Output the (x, y) coordinate of the center of the cell containing the given text.  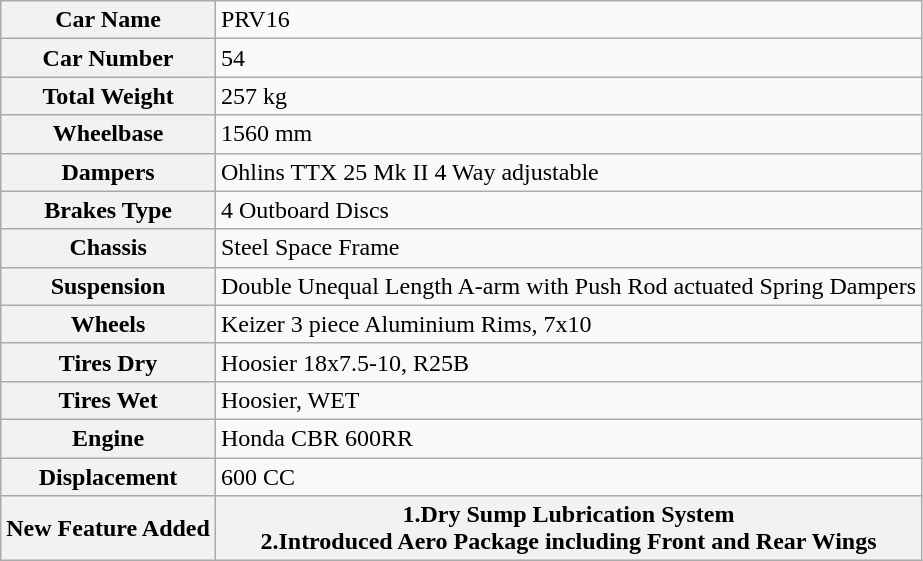
4 Outboard Discs (568, 210)
Car Number (108, 58)
257 kg (568, 96)
Suspension (108, 286)
1560 mm (568, 134)
Tires Dry (108, 362)
Steel Space Frame (568, 248)
Wheels (108, 324)
Brakes Type (108, 210)
Displacement (108, 477)
Double Unequal Length A-arm with Push Rod actuated Spring Dampers (568, 286)
Car Name (108, 20)
Wheelbase (108, 134)
PRV16 (568, 20)
600 CC (568, 477)
Honda CBR 600RR (568, 438)
54 (568, 58)
New Feature Added (108, 528)
1.Dry Sump Lubrication System2.Introduced Aero Package including Front and Rear Wings (568, 528)
Keizer 3 piece Aluminium Rims, 7x10 (568, 324)
Tires Wet (108, 400)
Hoosier 18x7.5-10, R25B (568, 362)
Engine (108, 438)
Total Weight (108, 96)
Hoosier, WET (568, 400)
Dampers (108, 172)
Chassis (108, 248)
Ohlins TTX 25 Mk II 4 Way adjustable (568, 172)
